Identify which cell holds the provided text, then report its [X, Y] central coordinate. 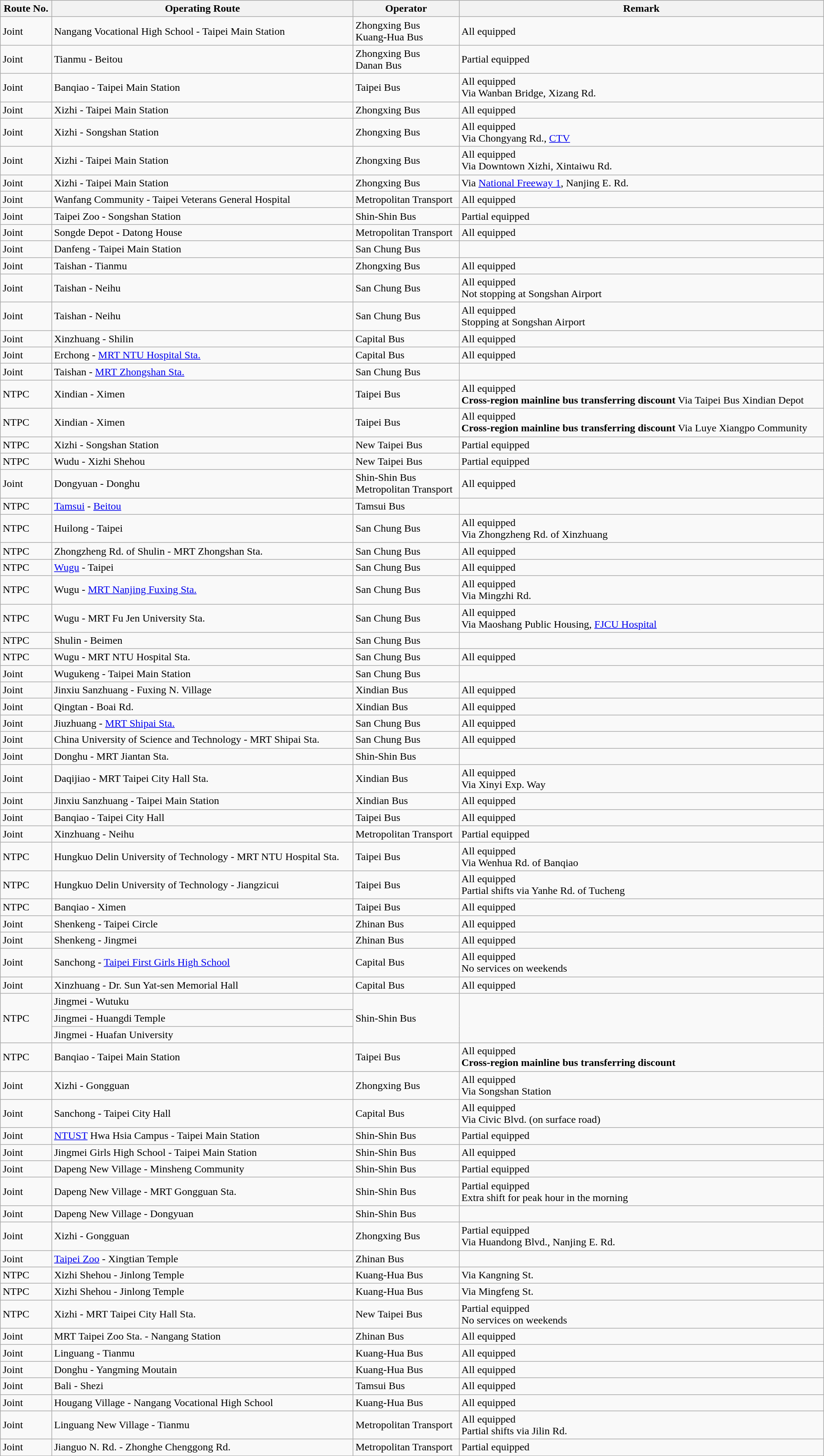
Jianguo N. Rd. - Zhonghe Chenggong Rd. [203, 1447]
Wugu - MRT NTU Hospital Sta. [203, 657]
All equippedVia Songshan Station [641, 1085]
Shulin - Beimen [203, 641]
Zhongxing BusDanan Bus [406, 59]
Zhongxing BusKuang-Hua Bus [406, 31]
Taipei Zoo - Songshan Station [203, 216]
Jingmei Girls High School - Taipei Main Station [203, 1152]
All equippedCross-region mainline bus transferring discount Via Luye Xiangpo Community [641, 422]
Via Mingfeng St. [641, 1292]
All equippedPartial shifts via Jilin Rd. [641, 1425]
Jinxiu Sanzhuang - Fuxing N. Village [203, 690]
Remark [641, 9]
All equippedVia Maoshang Public Housing, FJCU Hospital [641, 618]
Songde Depot - Datong House [203, 232]
Wugu - MRT Nanjing Fuxing Sta. [203, 590]
Dapeng New Village - MRT Gongguan Sta. [203, 1191]
Operating Route [203, 9]
All equippedVia Civic Blvd. (on surface road) [641, 1114]
Jiuzhuang - MRT Shipai Sta. [203, 723]
Xinzhuang - Neihu [203, 834]
Bali - Shezi [203, 1386]
NTUST Hwa Hsia Campus - Taipei Main Station [203, 1136]
Sanchong - Taipei First Girls High School [203, 963]
Tamsui - Beitou [203, 506]
Wanfang Community - Taipei Veterans General Hospital [203, 199]
Donghu - Yangming Moutain [203, 1370]
Operator [406, 9]
Hungkuo Delin University of Technology - MRT NTU Hospital Sta. [203, 857]
All equippedStopping at Songshan Airport [641, 316]
Xinzhuang - Dr. Sun Yat-sen Memorial Hall [203, 985]
Taishan - MRT Zhongshan Sta. [203, 372]
Nangang Vocational High School - Taipei Main Station [203, 31]
Taishan - Tianmu [203, 265]
Via Kangning St. [641, 1275]
Dapeng New Village - Dongyuan [203, 1214]
Via National Freeway 1, Nanjing E. Rd. [641, 183]
All equippedNo services on weekends [641, 963]
All equippedNot stopping at Songshan Airport [641, 288]
Wugu - Taipei [203, 567]
Sanchong - Taipei City Hall [203, 1114]
All equippedPartial shifts via Yanhe Rd. of Tucheng [641, 884]
Daqijiao - MRT Taipei City Hall Sta. [203, 778]
Jingmei - Wutuku [203, 1002]
Dapeng New Village - Minsheng Community [203, 1169]
Wudu - Xizhi Shehou [203, 461]
All equippedVia Xinyi Exp. Way [641, 778]
Wugu - MRT Fu Jen University Sta. [203, 618]
Route No. [26, 9]
All equippedVia Downtown Xizhi, Xintaiwu Rd. [641, 161]
Shin-Shin BusMetropolitan Transport [406, 484]
Linguang New Village - Tianmu [203, 1425]
Jinxiu Sanzhuang - Taipei Main Station [203, 801]
Xinzhuang - Shilin [203, 339]
China University of Science and Technology - MRT Shipai Sta. [203, 740]
Jingmei - Huafan University [203, 1035]
Partial equippedExtra shift for peak hour in the morning [641, 1191]
Dongyuan - Donghu [203, 484]
Zhongzheng Rd. of Shulin - MRT Zhongshan Sta. [203, 551]
All equippedCross-region mainline bus transferring discount [641, 1057]
Xizhi - MRT Taipei City Hall Sta. [203, 1314]
Qingtan - Boai Rd. [203, 707]
MRT Taipei Zoo Sta. - Nangang Station [203, 1337]
Partial equippedNo services on weekends [641, 1314]
All equippedVia Chongyang Rd., CTV [641, 132]
All equippedVia Zhongzheng Rd. of Xinzhuang [641, 528]
Tianmu - Beitou [203, 59]
Hungkuo Delin University of Technology - Jiangzicui [203, 884]
Erchong - MRT NTU Hospital Sta. [203, 355]
All equippedVia Wenhua Rd. of Banqiao [641, 857]
All equippedVia Wanban Bridge, Xizang Rd. [641, 88]
Shenkeng - Taipei Circle [203, 924]
Danfeng - Taipei Main Station [203, 249]
Linguang - Tianmu [203, 1353]
All equippedVia Mingzhi Rd. [641, 590]
Huilong - Taipei [203, 528]
Wugukeng - Taipei Main Station [203, 674]
Partial equippedVia Huandong Blvd., Nanjing E. Rd. [641, 1236]
Shenkeng - Jingmei [203, 940]
Taipei Zoo - Xingtian Temple [203, 1258]
Hougang Village - Nangang Vocational High School [203, 1403]
All equippedCross-region mainline bus transferring discount Via Taipei Bus Xindian Depot [641, 394]
Donghu - MRT Jiantan Sta. [203, 756]
Jingmei - Huangdi Temple [203, 1018]
Banqiao - Ximen [203, 907]
Banqiao - Taipei City Hall [203, 817]
